Return (X, Y) of the center of cell containing provided text 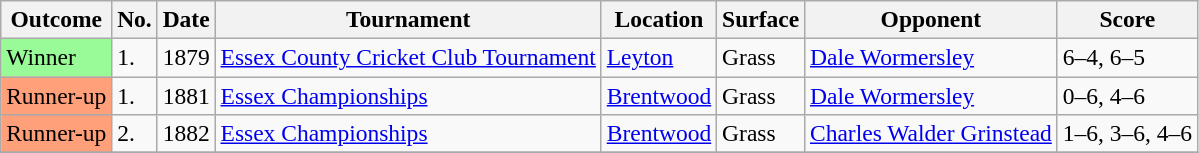
6–4, 6–5 (1127, 57)
Essex County Cricket Club Tournament (408, 57)
1882 (186, 133)
0–6, 4–6 (1127, 95)
Date (186, 19)
Score (1127, 19)
1879 (186, 57)
No. (134, 19)
2. (134, 133)
Outcome (56, 19)
Winner (56, 57)
1–6, 3–6, 4–6 (1127, 133)
Location (658, 19)
Leyton (658, 57)
1881 (186, 95)
Opponent (932, 19)
Tournament (408, 19)
Surface (761, 19)
Charles Walder Grinstead (932, 133)
